Return (x, y) of the center of cell containing provided text 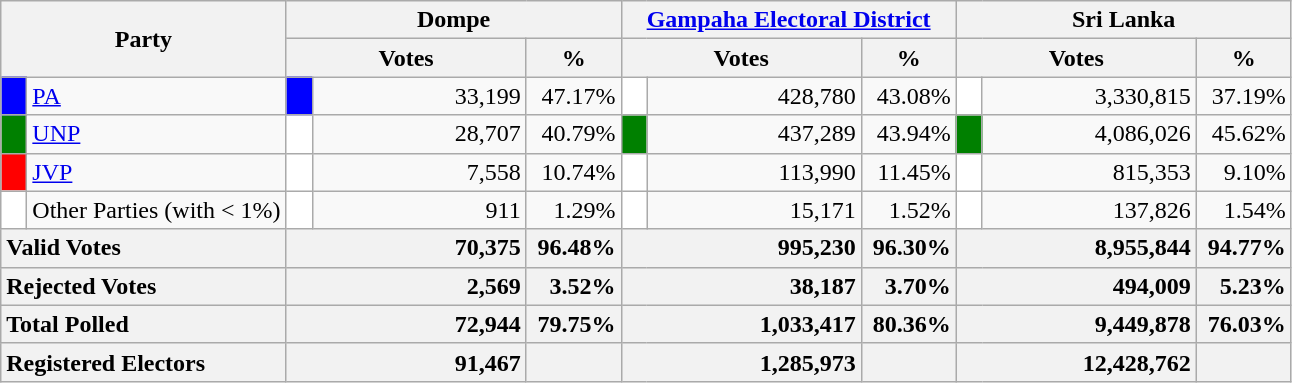
PA (156, 96)
76.03% (1244, 324)
33,199 (419, 96)
79.75% (574, 324)
72,944 (406, 324)
1.29% (574, 210)
JVP (156, 172)
11.45% (908, 172)
12,428,762 (1076, 362)
9,449,878 (1076, 324)
Other Parties (with < 1%) (156, 210)
911 (419, 210)
47.17% (574, 96)
91,467 (406, 362)
43.08% (908, 96)
40.79% (574, 134)
5.23% (1244, 286)
94.77% (1244, 248)
113,990 (754, 172)
137,826 (1089, 210)
70,375 (406, 248)
Rejected Votes (144, 286)
9.10% (1244, 172)
995,230 (741, 248)
45.62% (1244, 134)
28,707 (419, 134)
8,955,844 (1076, 248)
1.54% (1244, 210)
43.94% (908, 134)
Total Polled (144, 324)
10.74% (574, 172)
Valid Votes (144, 248)
Party (144, 39)
7,558 (419, 172)
815,353 (1089, 172)
80.36% (908, 324)
1,033,417 (741, 324)
15,171 (754, 210)
428,780 (754, 96)
2,569 (406, 286)
Dompe (454, 20)
494,009 (1076, 286)
437,289 (754, 134)
3.52% (574, 286)
1,285,973 (741, 362)
Registered Electors (144, 362)
Sri Lanka (1124, 20)
3,330,815 (1089, 96)
37.19% (1244, 96)
96.30% (908, 248)
UNP (156, 134)
3.70% (908, 286)
38,187 (741, 286)
96.48% (574, 248)
Gampaha Electoral District (788, 20)
1.52% (908, 210)
4,086,026 (1089, 134)
